Output the [x, y] coordinate of the center of the cell containing the given text.  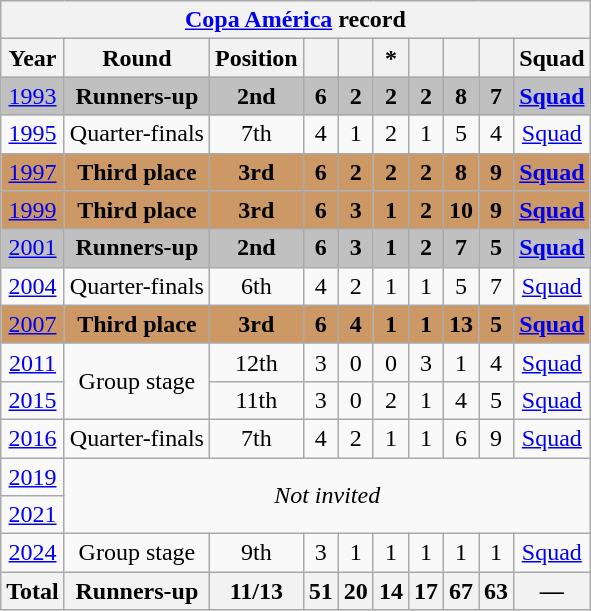
1997 [33, 172]
63 [496, 591]
11th [256, 400]
2007 [33, 324]
2011 [33, 362]
Position [256, 58]
2024 [33, 553]
1993 [33, 96]
Total [33, 591]
* [390, 58]
1995 [33, 134]
10 [460, 210]
67 [460, 591]
Round [136, 58]
2004 [33, 286]
12th [256, 362]
20 [356, 591]
2016 [33, 438]
Year [33, 58]
2001 [33, 248]
9th [256, 553]
14 [390, 591]
2019 [33, 477]
Copa América record [296, 20]
6th [256, 286]
2015 [33, 400]
17 [426, 591]
13 [460, 324]
11/13 [256, 591]
1999 [33, 210]
2021 [33, 515]
51 [320, 591]
Not invited [327, 496]
— [552, 591]
